Provide the [x, y] coordinate of the cell's center where the given text is located.  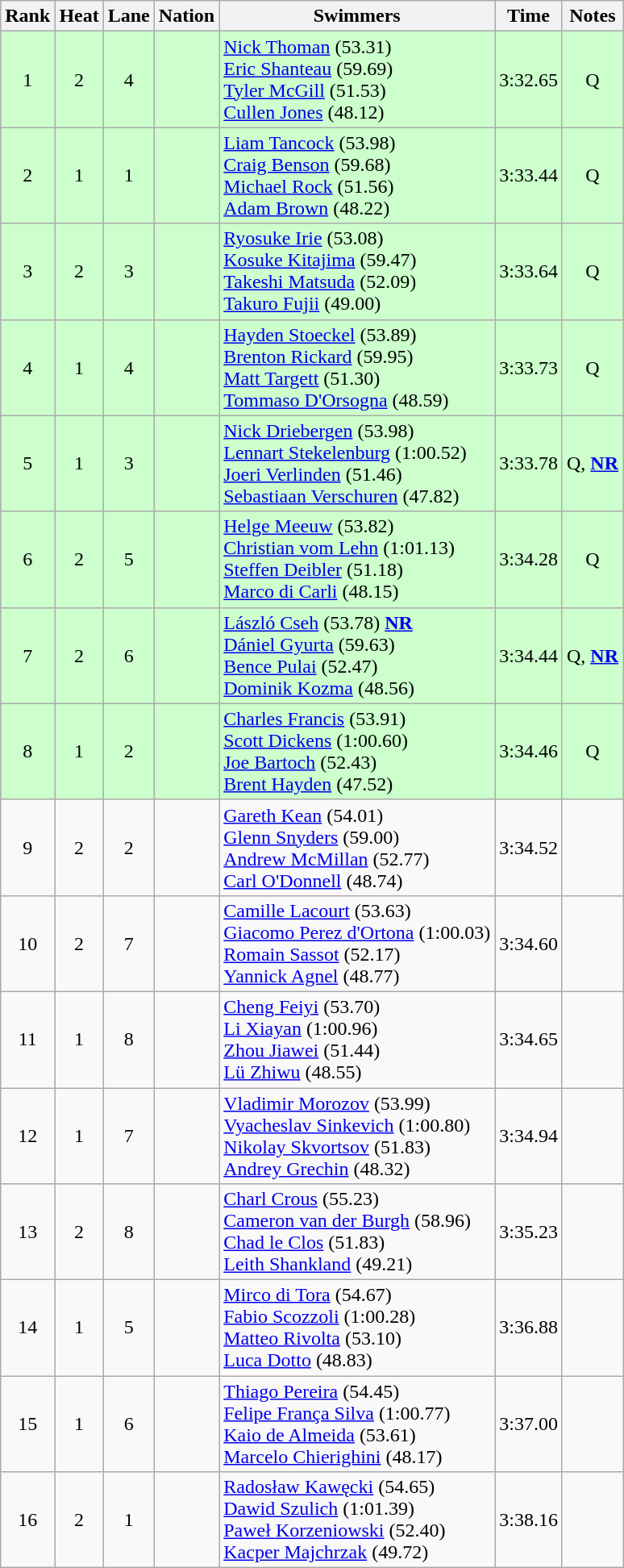
Liam Tancock (53.98)Craig Benson (59.68)Michael Rock (51.56)Adam Brown (48.22) [357, 176]
3:32.65 [529, 79]
3:34.52 [529, 847]
Nation [186, 16]
Charles Francis (53.91)Scott Dickens (1:00.60)Joe Bartoch (52.43)Brent Hayden (47.52) [357, 752]
Mirco di Tora (54.67)Fabio Scozzoli (1:00.28)Matteo Rivolta (53.10)Luca Dotto (48.83) [357, 1328]
14 [27, 1328]
Notes [592, 16]
Rank [27, 16]
3:37.00 [529, 1424]
3:38.16 [529, 1520]
3:33.73 [529, 368]
Cheng Feiyi (53.70)Li Xiayan (1:00.96)Zhou Jiawei (51.44)Lü Zhiwu (48.55) [357, 1039]
Lane [129, 16]
3:33.64 [529, 271]
Thiago Pereira (54.45)Felipe França Silva (1:00.77)Kaio de Almeida (53.61)Marcelo Chierighini (48.17) [357, 1424]
Vladimir Morozov (53.99)Vyacheslav Sinkevich (1:00.80)Nikolay Skvortsov (51.83)Andrey Grechin (48.32) [357, 1136]
3:34.46 [529, 752]
3:34.65 [529, 1039]
10 [27, 944]
3:34.44 [529, 655]
3:34.28 [529, 560]
13 [27, 1232]
12 [27, 1136]
Nick Driebergen (53.98)Lennart Stekelenburg (1:00.52)Joeri Verlinden (51.46)Sebastiaan Verschuren (47.82) [357, 463]
Time [529, 16]
3:34.94 [529, 1136]
Nick Thoman (53.31)Eric Shanteau (59.69)Tyler McGill (51.53)Cullen Jones (48.12) [357, 79]
3:35.23 [529, 1232]
Helge Meeuw (53.82)Christian vom Lehn (1:01.13)Steffen Deibler (51.18)Marco di Carli (48.15) [357, 560]
3:36.88 [529, 1328]
Camille Lacourt (53.63)Giacomo Perez d'Ortona (1:00.03)Romain Sassot (52.17)Yannick Agnel (48.77) [357, 944]
Hayden Stoeckel (53.89)Brenton Rickard (59.95)Matt Targett (51.30)Tommaso D'Orsogna (48.59) [357, 368]
Charl Crous (55.23)Cameron van der Burgh (58.96)Chad le Clos (51.83)Leith Shankland (49.21) [357, 1232]
Gareth Kean (54.01)Glenn Snyders (59.00)Andrew McMillan (52.77)Carl O'Donnell (48.74) [357, 847]
Heat [79, 16]
László Cseh (53.78) NRDániel Gyurta (59.63)Bence Pulai (52.47)Dominik Kozma (48.56) [357, 655]
Radosław Kawęcki (54.65)Dawid Szulich (1:01.39)Paweł Korzeniowski (52.40)Kacper Majchrzak (49.72) [357, 1520]
16 [27, 1520]
11 [27, 1039]
3:34.60 [529, 944]
Ryosuke Irie (53.08)Kosuke Kitajima (59.47)Takeshi Matsuda (52.09)Takuro Fujii (49.00) [357, 271]
9 [27, 847]
3:33.78 [529, 463]
Swimmers [357, 16]
15 [27, 1424]
3:33.44 [529, 176]
